Return the (X, Y) coordinate for the center point of the cell that contains the specified text.  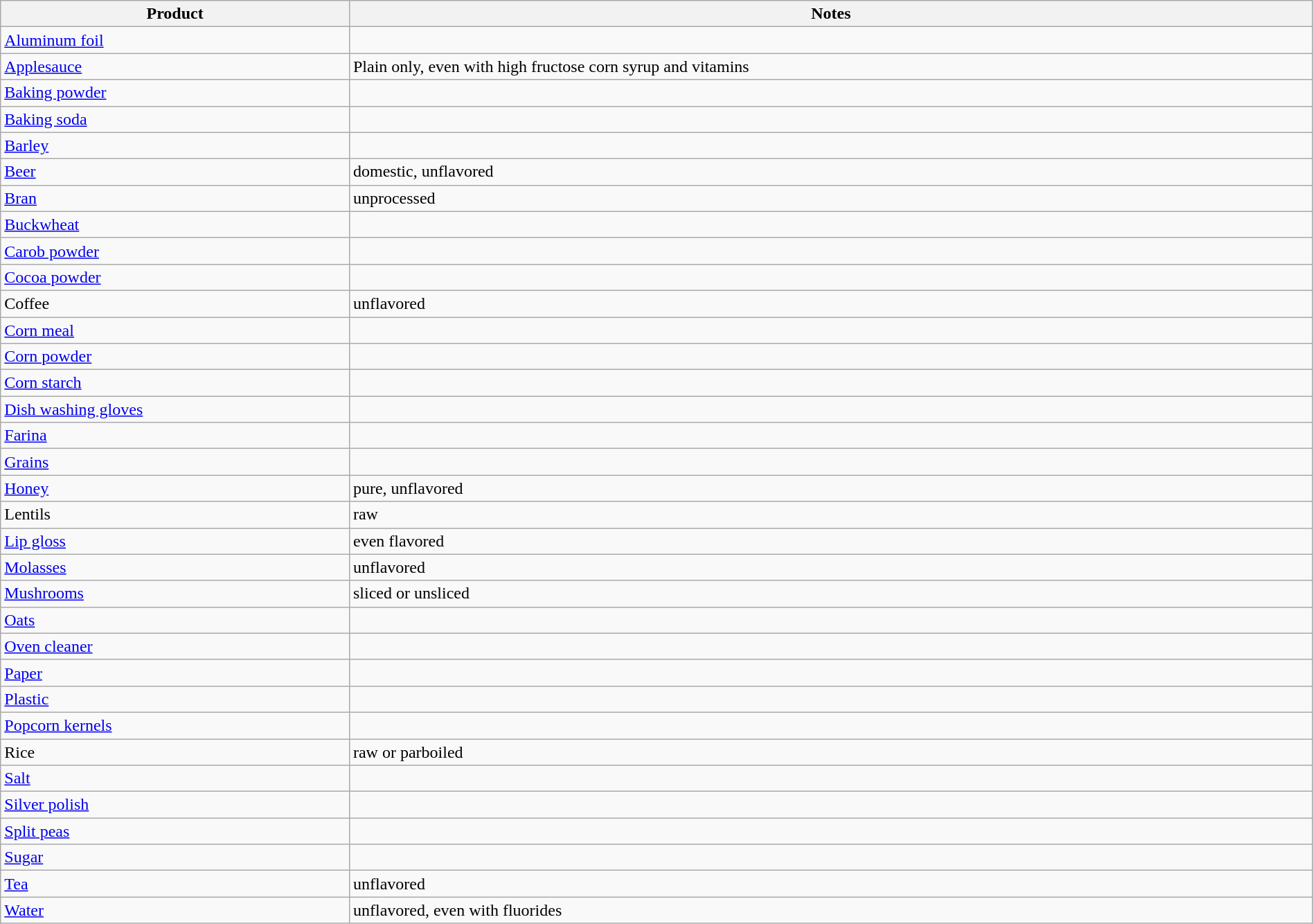
Rice (175, 752)
Popcorn kernels (175, 725)
Corn starch (175, 383)
unprocessed (831, 198)
Paper (175, 673)
Carob powder (175, 251)
Lip gloss (175, 541)
Split peas (175, 831)
sliced or unsliced (831, 594)
Molasses (175, 567)
Corn meal (175, 330)
raw (831, 515)
Barley (175, 145)
Oats (175, 620)
Baking soda (175, 119)
Silver polish (175, 805)
Tea (175, 884)
Buckwheat (175, 224)
Plastic (175, 699)
Oven cleaner (175, 646)
Product (175, 14)
Plain only, even with high fructose corn syrup and vitamins (831, 66)
Sugar (175, 858)
unflavored, even with fluorides (831, 910)
Aluminum foil (175, 40)
Applesauce (175, 66)
Bran (175, 198)
Notes (831, 14)
Water (175, 910)
Baking powder (175, 93)
Corn powder (175, 357)
raw or parboiled (831, 752)
Coffee (175, 303)
Cocoa powder (175, 277)
Salt (175, 779)
Honey (175, 488)
domestic, unflavored (831, 172)
Farina (175, 436)
Lentils (175, 515)
Grains (175, 462)
Mushrooms (175, 594)
Beer (175, 172)
pure, unflavored (831, 488)
Dish washing gloves (175, 409)
even flavored (831, 541)
